Scan for the cell matching the given text and deliver its [X, Y] coordinate at center. 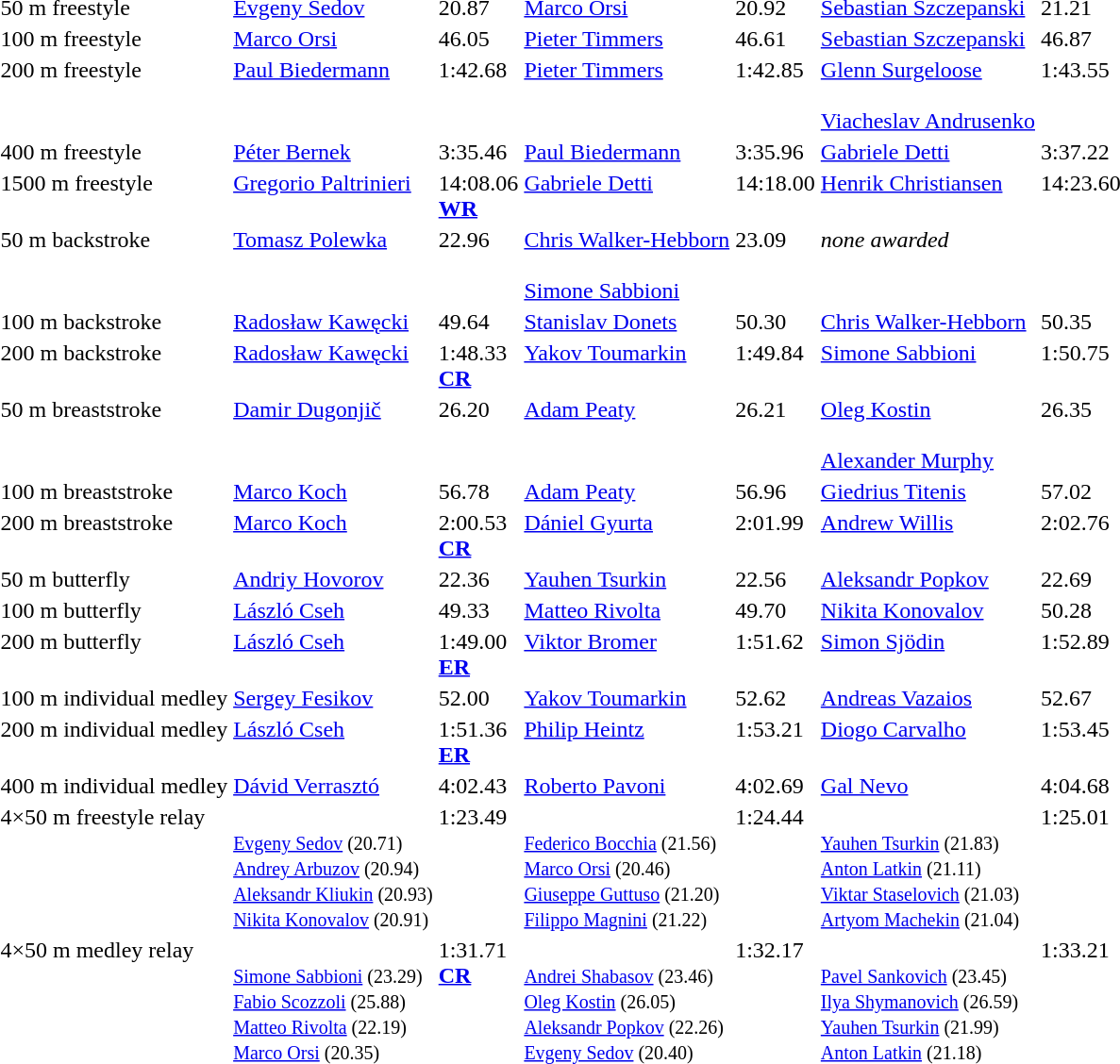
23.09 [776, 265]
Viktor Bromer [627, 655]
2:01.99 [776, 536]
22.56 [776, 579]
49.64 [478, 322]
1:24.44 [776, 868]
Dávid Verrasztó [334, 786]
4:02.43 [478, 786]
Federico Bocchia (21.56)Marco Orsi (20.46)Giuseppe Guttuso (21.20)Filippo Magnini (21.22) [627, 868]
49.70 [776, 610]
52.62 [776, 698]
Matteo Rivolta [627, 610]
1:42.68 [478, 95]
50.30 [776, 322]
46.61 [776, 39]
3:35.46 [478, 152]
Sergey Fesikov [334, 698]
4:02.69 [776, 786]
Diogo Carvalho [928, 741]
Oleg KostinAlexander Murphy [928, 435]
Péter Bernek [334, 152]
14:08.06 WR [478, 196]
26.20 [478, 435]
3:35.96 [776, 152]
Andrew Willis [928, 536]
Evgeny Sedov (20.71)Andrey Arbuzov (20.94)Aleksandr Kliukin (20.93)Nikita Konovalov (20.91) [334, 868]
Marco Orsi [334, 39]
22.96 [478, 265]
1:42.85 [776, 95]
14:18.00 [776, 196]
Andreas Vazaios [928, 698]
Nikita Konovalov [928, 610]
56.78 [478, 491]
1:49.00 ER [478, 655]
Philip Heintz [627, 741]
1:51.62 [776, 655]
49.33 [478, 610]
none awarded [928, 265]
22.36 [478, 579]
Simone Sabbioni [928, 366]
2:00.53 CR [478, 536]
52.00 [478, 698]
Gal Nevo [928, 786]
Roberto Pavoni [627, 786]
Gregorio Paltrinieri [334, 196]
46.05 [478, 39]
Tomasz Polewka [334, 265]
Simon Sjödin [928, 655]
Aleksandr Popkov [928, 579]
Chris Walker-HebbornSimone Sabbioni [627, 265]
Giedrius Titenis [928, 491]
1:53.21 [776, 741]
Damir Dugonjič [334, 435]
Henrik Christiansen [928, 196]
Yauhen Tsurkin [627, 579]
Yauhen Tsurkin (21.83)Anton Latkin (21.11)Viktar Staselovich (21.03)Artyom Machekin (21.04) [928, 868]
1:51.36 ER [478, 741]
Chris Walker-Hebborn [928, 322]
Dániel Gyurta [627, 536]
1:49.84 [776, 366]
Sebastian Szczepanski [928, 39]
56.96 [776, 491]
26.21 [776, 435]
Glenn SurgelooseViacheslav Andrusenko [928, 95]
Stanislav Donets [627, 322]
1:23.49 [478, 868]
1:48.33 CR [478, 366]
Andriy Hovorov [334, 579]
